Pinpoint the cell where the given text exists, returning its [x, y] midpoint coordinate. 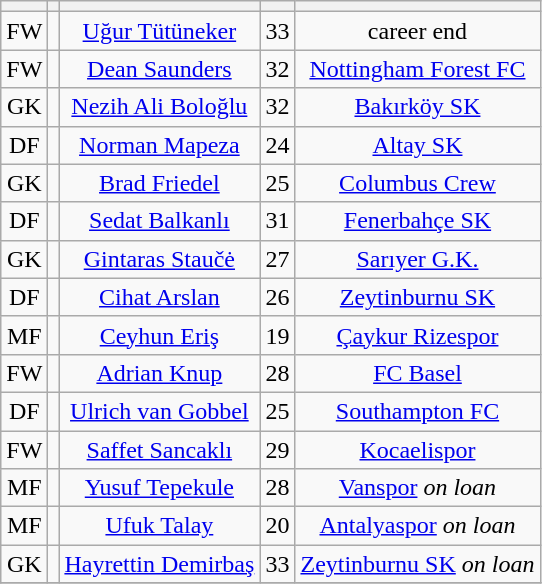
Southampton FC [418, 411]
Bakırköy SK [418, 107]
Brad Friedel [160, 183]
31 [278, 221]
Ulrich van Gobbel [160, 411]
26 [278, 297]
Vanspor on loan [418, 488]
Adrian Knup [160, 373]
Gintaras Staučė [160, 259]
Sarıyer G.K. [418, 259]
FC Basel [418, 373]
Uğur Tütüneker [160, 31]
Sedat Balkanlı [160, 221]
Columbus Crew [418, 183]
Fenerbahçe SK [418, 221]
27 [278, 259]
Antalyaspor on loan [418, 526]
19 [278, 335]
Nezih Ali Boloğlu [160, 107]
24 [278, 145]
Altay SK [418, 145]
Norman Mapeza [160, 145]
Yusuf Tepekule [160, 488]
Çaykur Rizespor [418, 335]
career end [418, 31]
20 [278, 526]
Kocaelispor [418, 449]
Ufuk Talay [160, 526]
Zeytinburnu SK [418, 297]
Cihat Arslan [160, 297]
Nottingham Forest FC [418, 69]
Saffet Sancaklı [160, 449]
Dean Saunders [160, 69]
29 [278, 449]
Hayrettin Demirbaş [160, 564]
Zeytinburnu SK on loan [418, 564]
Ceyhun Eriş [160, 335]
